Output the [X, Y] coordinate of the center of the cell containing the given text.  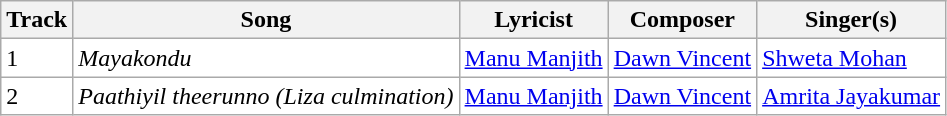
Amrita Jayakumar [852, 96]
2 [37, 96]
Song [266, 20]
1 [37, 58]
Track [37, 20]
Lyricist [534, 20]
Composer [682, 20]
Shweta Mohan [852, 58]
Paathiyil theerunno (Liza culmination) [266, 96]
Mayakondu [266, 58]
Singer(s) [852, 20]
